Return the (x, y) coordinate for the center point of the cell that contains the specified text.  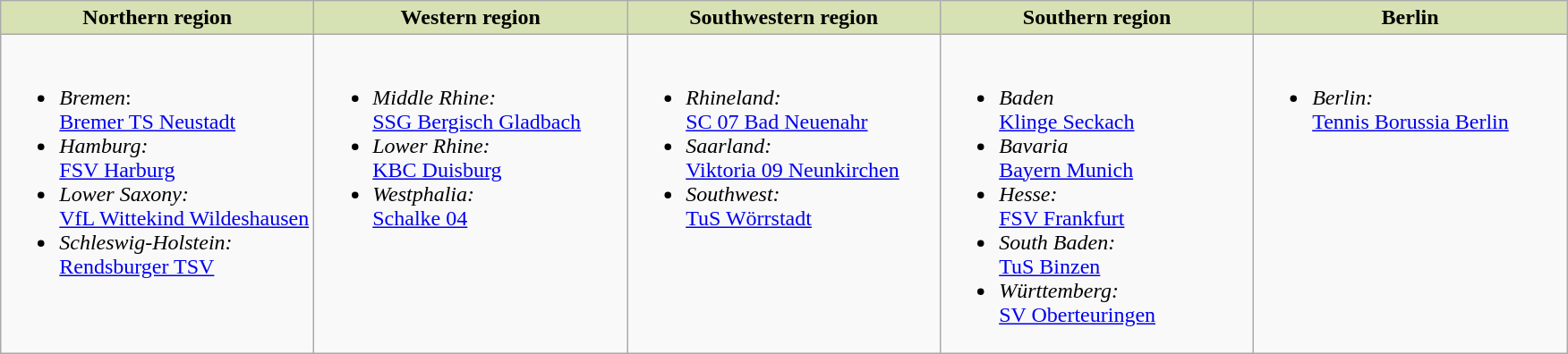
Rhineland:SC 07 Bad NeuenahrSaarland: Viktoria 09 NeunkirchenSouthwest:TuS Wörrstadt (784, 194)
Bremen:Bremer TS NeustadtHamburg:FSV HarburgLower Saxony:VfL Wittekind WildeshausenSchleswig-Holstein:Rendsburger TSV (158, 194)
Northern region (158, 18)
Middle Rhine:SSG Bergisch GladbachLower Rhine:KBC DuisburgWestphalia:Schalke 04 (471, 194)
Berlin (1410, 18)
Western region (471, 18)
Berlin:Tennis Borussia Berlin (1410, 194)
Southwestern region (784, 18)
Southern region (1097, 18)
BadenKlinge SeckachBavariaBayern MunichHesse:FSV FrankfurtSouth Baden:TuS BinzenWürttemberg:SV Oberteuringen (1097, 194)
